Capture the cell that displays the provided text and extract its (X, Y) central coordinate. 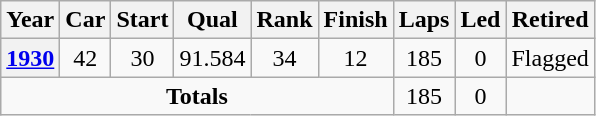
Qual (212, 20)
Start (142, 20)
34 (284, 58)
Finish (356, 20)
Year (30, 20)
Retired (550, 20)
Car (86, 20)
Led (480, 20)
12 (356, 58)
Laps (424, 20)
42 (86, 58)
Flagged (550, 58)
Totals (197, 96)
Rank (284, 20)
1930 (30, 58)
91.584 (212, 58)
30 (142, 58)
